Pinpoint the cell where the given text exists, returning its (x, y) midpoint coordinate. 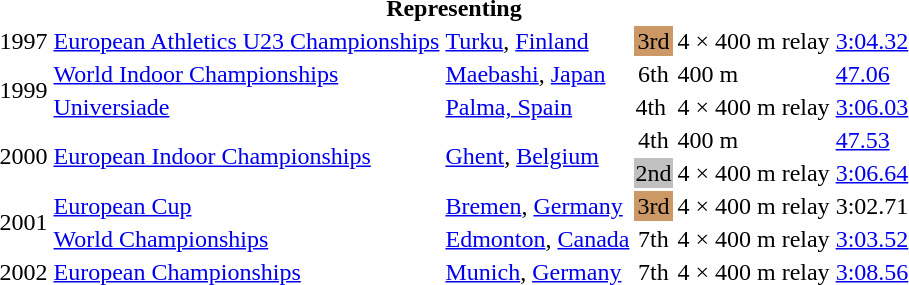
6th (654, 74)
Ghent, Belgium (538, 156)
Bremen, Germany (538, 206)
European Indoor Championships (246, 156)
Edmonton, Canada (538, 239)
European Athletics U23 Championships (246, 41)
7th (654, 239)
Turku, Finland (538, 41)
Universiade (246, 107)
World Indoor Championships (246, 74)
European Cup (246, 206)
2nd (654, 173)
Palma, Spain (538, 107)
Maebashi, Japan (538, 74)
World Championships (246, 239)
